Output the [x, y] coordinate of the center of the cell containing the given text.  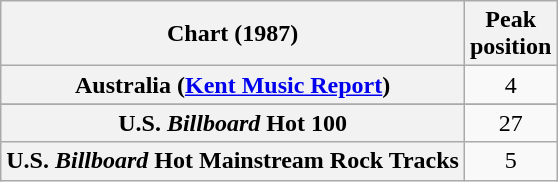
Peakposition [510, 34]
27 [510, 123]
Australia (Kent Music Report) [233, 85]
5 [510, 161]
4 [510, 85]
U.S. Billboard Hot 100 [233, 123]
Chart (1987) [233, 34]
U.S. Billboard Hot Mainstream Rock Tracks [233, 161]
